Identify which cell holds the provided text, then report its (X, Y) central coordinate. 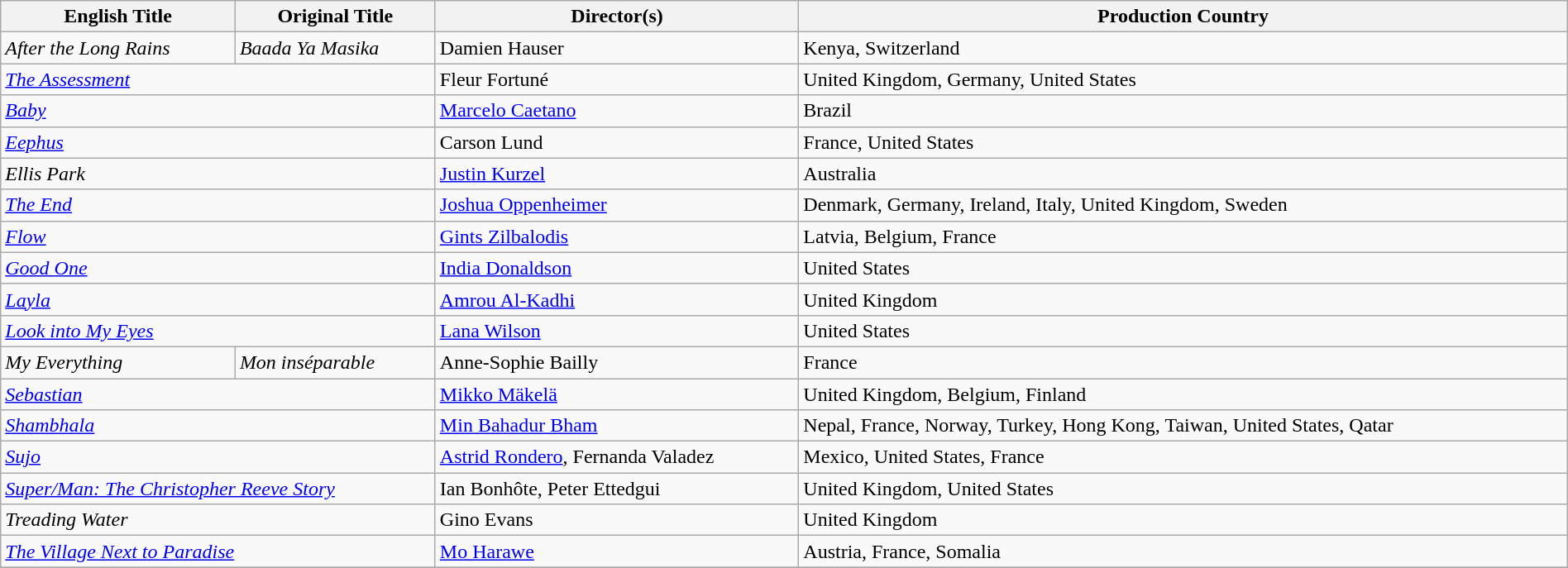
United Kingdom, Germany, United States (1183, 79)
Mikko Mäkelä (617, 394)
Baada Ya Masika (335, 48)
Sebastian (218, 394)
Austria, France, Somalia (1183, 551)
United Kingdom, United States (1183, 489)
Marcelo Caetano (617, 111)
Astrid Rondero, Fernanda Valadez (617, 457)
Ian Bonhôte, Peter Ettedgui (617, 489)
Australia (1183, 174)
Flow (218, 236)
France (1183, 362)
Layla (218, 299)
Mon inséparable (335, 362)
The End (218, 205)
The Assessment (218, 79)
Director(s) (617, 17)
My Everything (118, 362)
Shambhala (218, 426)
Brazil (1183, 111)
Latvia, Belgium, France (1183, 236)
Eephus (218, 142)
Joshua Oppenheimer (617, 205)
Mexico, United States, France (1183, 457)
India Donaldson (617, 268)
Damien Hauser (617, 48)
Super/Man: The Christopher Reeve Story (218, 489)
France, United States (1183, 142)
Baby (218, 111)
Gints Zilbalodis (617, 236)
Min Bahadur Bham (617, 426)
Gino Evans (617, 520)
Look into My Eyes (218, 331)
Fleur Fortuné (617, 79)
Ellis Park (218, 174)
Mo Harawe (617, 551)
Kenya, Switzerland (1183, 48)
Carson Lund (617, 142)
Treading Water (218, 520)
After the Long Rains (118, 48)
Sujo (218, 457)
United Kingdom, Belgium, Finland (1183, 394)
Lana Wilson (617, 331)
The Village Next to Paradise (218, 551)
Denmark, Germany, Ireland, Italy, United Kingdom, Sweden (1183, 205)
Original Title (335, 17)
Amrou Al-Kadhi (617, 299)
Anne-Sophie Bailly (617, 362)
Nepal, France, Norway, Turkey, Hong Kong, Taiwan, United States, Qatar (1183, 426)
Production Country (1183, 17)
Justin Kurzel (617, 174)
English Title (118, 17)
Good One (218, 268)
